Provide the [X, Y] coordinate of the cell's center where the given text is located.  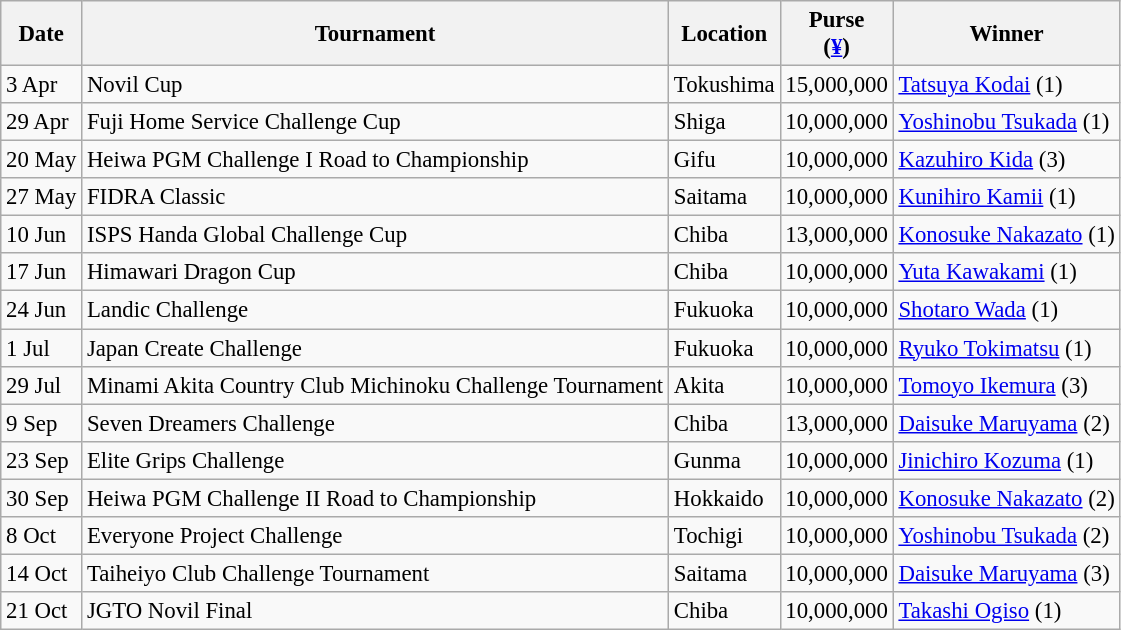
Takashi Ogiso (1) [1006, 611]
Jinichiro Kozuma (1) [1006, 460]
ISPS Handa Global Challenge Cup [376, 235]
Konosuke Nakazato (2) [1006, 498]
23 Sep [42, 460]
Himawari Dragon Cup [376, 273]
21 Oct [42, 611]
Hokkaido [725, 498]
Yoshinobu Tsukada (1) [1006, 122]
Minami Akita Country Club Michinoku Challenge Tournament [376, 385]
29 Jul [42, 385]
Kazuhiro Kida (3) [1006, 160]
Tatsuya Kodai (1) [1006, 85]
1 Jul [42, 348]
Daisuke Maruyama (3) [1006, 573]
Everyone Project Challenge [376, 536]
Seven Dreamers Challenge [376, 423]
Shiga [725, 122]
10 Jun [42, 235]
Gifu [725, 160]
Ryuko Tokimatsu (1) [1006, 348]
8 Oct [42, 536]
Elite Grips Challenge [376, 460]
Akita [725, 385]
15,000,000 [836, 85]
Winner [1006, 34]
30 Sep [42, 498]
Novil Cup [376, 85]
Taiheiyo Club Challenge Tournament [376, 573]
JGTO Novil Final [376, 611]
Location [725, 34]
Tomoyo Ikemura (3) [1006, 385]
Tournament [376, 34]
20 May [42, 160]
Yoshinobu Tsukada (2) [1006, 536]
Japan Create Challenge [376, 348]
Yuta Kawakami (1) [1006, 273]
Date [42, 34]
Daisuke Maruyama (2) [1006, 423]
3 Apr [42, 85]
Shotaro Wada (1) [1006, 310]
Landic Challenge [376, 310]
Tochigi [725, 536]
Konosuke Nakazato (1) [1006, 235]
24 Jun [42, 310]
Heiwa PGM Challenge I Road to Championship [376, 160]
Gunma [725, 460]
14 Oct [42, 573]
17 Jun [42, 273]
Heiwa PGM Challenge II Road to Championship [376, 498]
Fuji Home Service Challenge Cup [376, 122]
9 Sep [42, 423]
Purse(¥) [836, 34]
Kunihiro Kamii (1) [1006, 197]
29 Apr [42, 122]
FIDRA Classic [376, 197]
27 May [42, 197]
Tokushima [725, 85]
